Search for the cell housing the specified text and yield its [x, y] center coordinate. 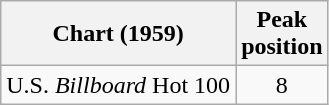
U.S. Billboard Hot 100 [118, 85]
8 [282, 85]
Chart (1959) [118, 34]
Peakposition [282, 34]
